Identify which cell holds the provided text, then report its (X, Y) central coordinate. 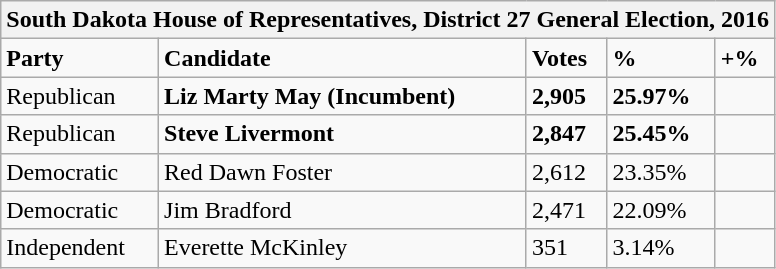
2,471 (566, 210)
2,612 (566, 172)
Votes (566, 58)
% (661, 58)
South Dakota House of Representatives, District 27 General Election, 2016 (388, 20)
3.14% (661, 248)
2,847 (566, 134)
25.45% (661, 134)
Candidate (343, 58)
25.97% (661, 96)
351 (566, 248)
2,905 (566, 96)
Red Dawn Foster (343, 172)
22.09% (661, 210)
Jim Bradford (343, 210)
Independent (80, 248)
Party (80, 58)
Liz Marty May (Incumbent) (343, 96)
+% (744, 58)
Steve Livermont (343, 134)
23.35% (661, 172)
Everette McKinley (343, 248)
